Extract the [X, Y] coordinate from the center of the cell holding the provided text.  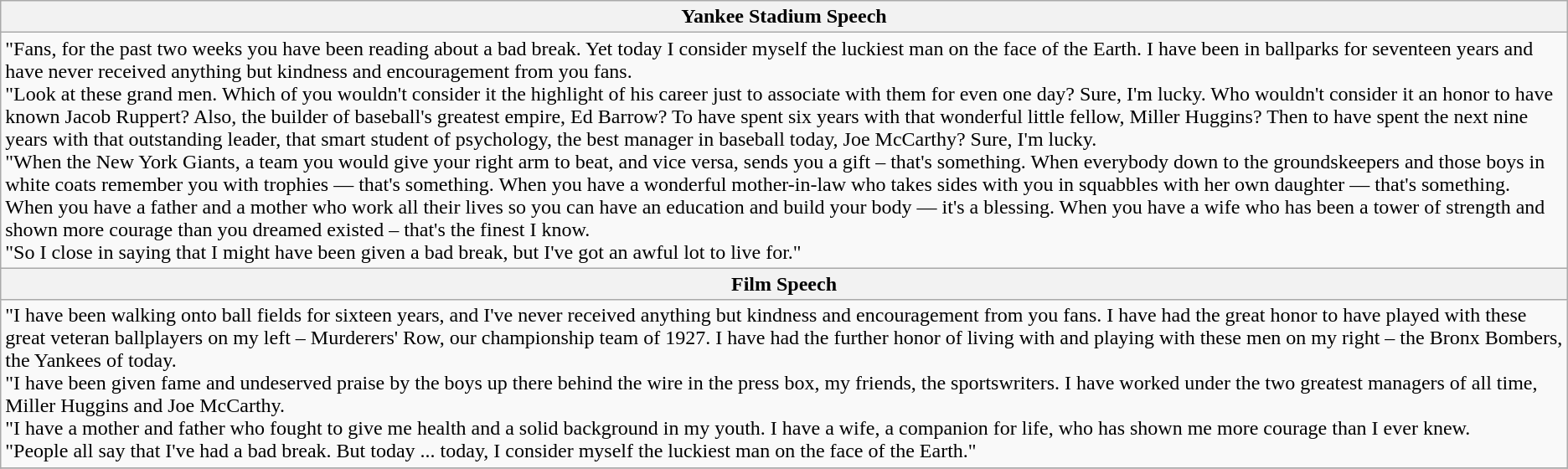
Film Speech [784, 284]
Yankee Stadium Speech [784, 17]
